Provide the [x, y] coordinate of the cell's center where the given text is located.  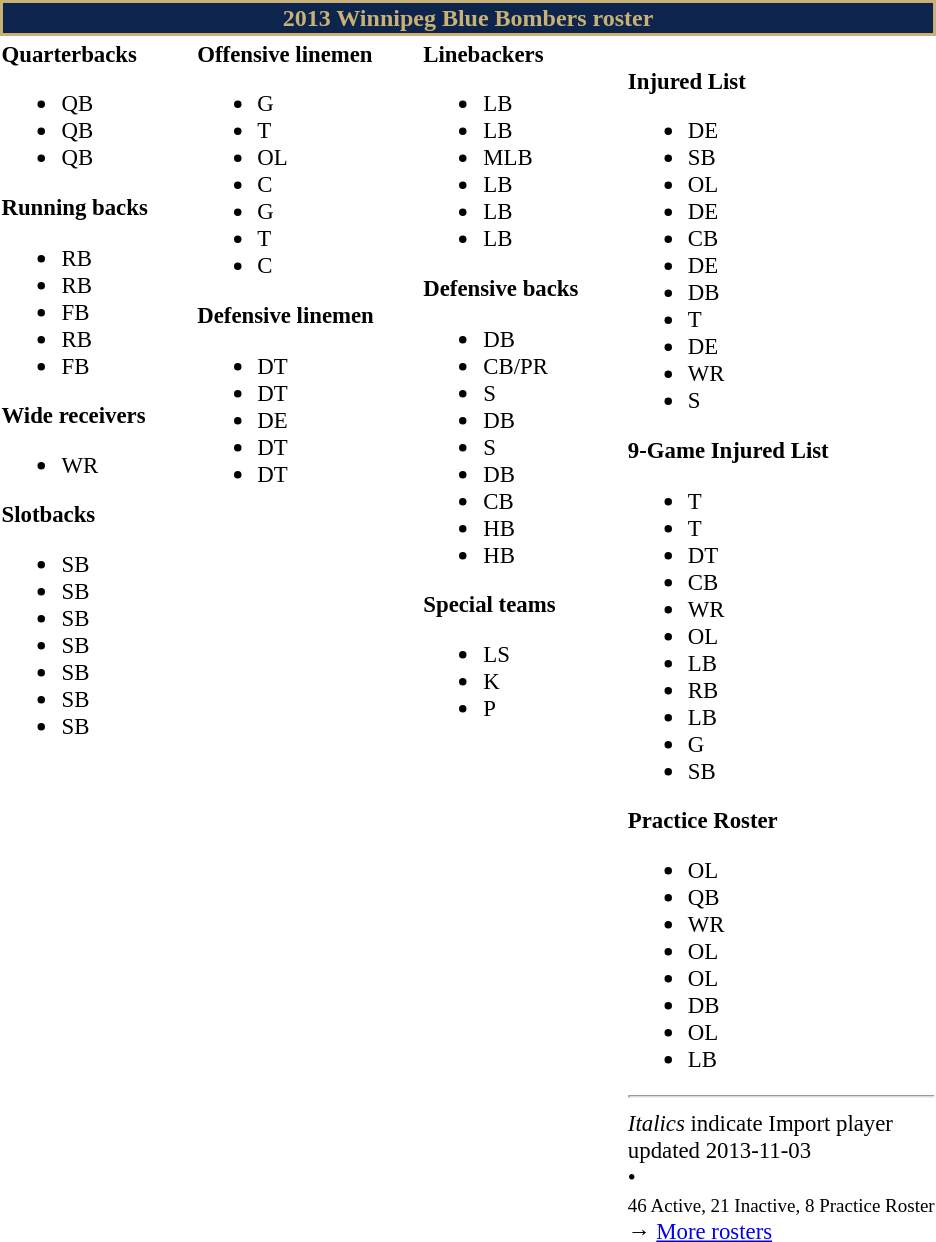
2013 Winnipeg Blue Bombers roster [468, 18]
